Locate the cell with the specified text and output its (X, Y) center coordinate. 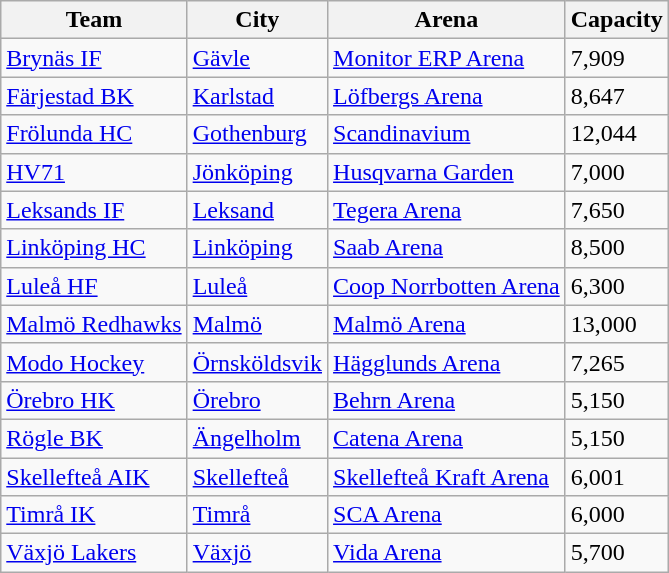
Färjestad BK (94, 96)
5,700 (616, 553)
City (257, 20)
Örebro HK (94, 400)
Örnsköldsvik (257, 362)
Växjö Lakers (94, 553)
Luleå (257, 286)
Örebro (257, 400)
Skellefteå AIK (94, 477)
7,909 (616, 58)
Frölunda HC (94, 134)
Timrå IK (94, 515)
6,001 (616, 477)
Team (94, 20)
8,647 (616, 96)
Modo Hockey (94, 362)
Capacity (616, 20)
Catena Arena (447, 438)
6,300 (616, 286)
Husqvarna Garden (447, 172)
SCA Arena (447, 515)
7,265 (616, 362)
Timrå (257, 515)
Luleå HF (94, 286)
13,000 (616, 324)
Monitor ERP Arena (447, 58)
8,500 (616, 248)
6,000 (616, 515)
Saab Arena (447, 248)
Leksands IF (94, 210)
Coop Norrbotten Arena (447, 286)
Löfbergs Arena (447, 96)
HV71 (94, 172)
Jönköping (257, 172)
Skellefteå (257, 477)
7,650 (616, 210)
Växjö (257, 553)
Malmö (257, 324)
Leksand (257, 210)
Skellefteå Kraft Arena (447, 477)
Rögle BK (94, 438)
Gävle (257, 58)
7,000 (616, 172)
Scandinavium (447, 134)
Brynäs IF (94, 58)
Arena (447, 20)
Karlstad (257, 96)
Hägglunds Arena (447, 362)
Malmö Arena (447, 324)
Gothenburg (257, 134)
Malmö Redhawks (94, 324)
12,044 (616, 134)
Ängelholm (257, 438)
Linköping HC (94, 248)
Tegera Arena (447, 210)
Vida Arena (447, 553)
Linköping (257, 248)
Behrn Arena (447, 400)
